Scan for the cell matching the given text and deliver its [x, y] coordinate at center. 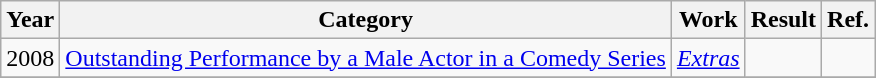
Year [30, 20]
Extras [708, 58]
Category [366, 20]
Result [783, 20]
Outstanding Performance by a Male Actor in a Comedy Series [366, 58]
Ref. [848, 20]
Work [708, 20]
2008 [30, 58]
